Locate the cell with the specified text and output its (X, Y) center coordinate. 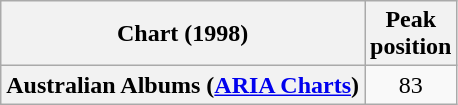
83 (411, 85)
Australian Albums (ARIA Charts) (183, 85)
Peakposition (411, 34)
Chart (1998) (183, 34)
